From the cell containing the given text, extract its center point as [X, Y] coordinate. 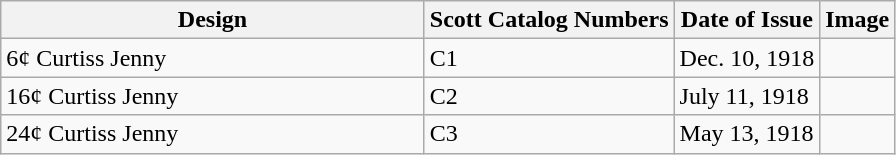
July 11, 1918 [747, 96]
C1 [549, 58]
16¢ Curtiss Jenny [213, 96]
6¢ Curtiss Jenny [213, 58]
Image [858, 20]
Scott Catalog Numbers [549, 20]
C3 [549, 134]
Dec. 10, 1918 [747, 58]
Date of Issue [747, 20]
May 13, 1918 [747, 134]
24¢ Curtiss Jenny [213, 134]
C2 [549, 96]
Design [213, 20]
